Search for the cell housing the specified text and yield its (X, Y) center coordinate. 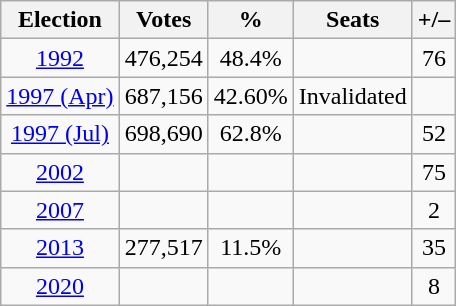
62.8% (250, 134)
35 (434, 248)
Votes (164, 20)
277,517 (164, 248)
+/– (434, 20)
Election (60, 20)
2 (434, 210)
8 (434, 286)
Invalidated (352, 96)
2020 (60, 286)
% (250, 20)
11.5% (250, 248)
Seats (352, 20)
1997 (Apr) (60, 96)
476,254 (164, 58)
687,156 (164, 96)
698,690 (164, 134)
75 (434, 172)
76 (434, 58)
2013 (60, 248)
1992 (60, 58)
48.4% (250, 58)
2002 (60, 172)
2007 (60, 210)
52 (434, 134)
1997 (Jul) (60, 134)
42.60% (250, 96)
